Capture the cell that displays the provided text and extract its [X, Y] central coordinate. 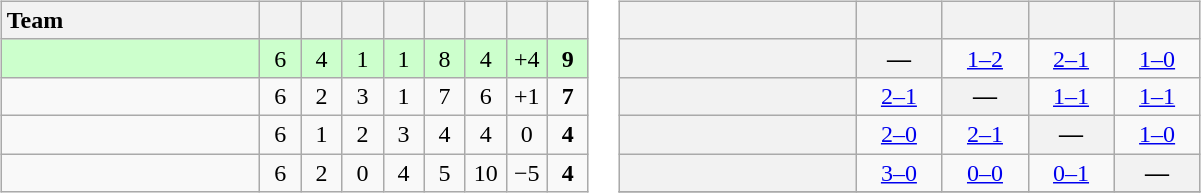
10 [486, 173]
3–0 [899, 173]
0–1 [1071, 173]
2–0 [899, 134]
9 [568, 58]
Team [130, 20]
0–0 [985, 173]
1–2 [985, 58]
8 [444, 58]
5 [444, 173]
+4 [526, 58]
+1 [526, 96]
−5 [526, 173]
